From the cell containing the given text, extract its center point as [X, Y] coordinate. 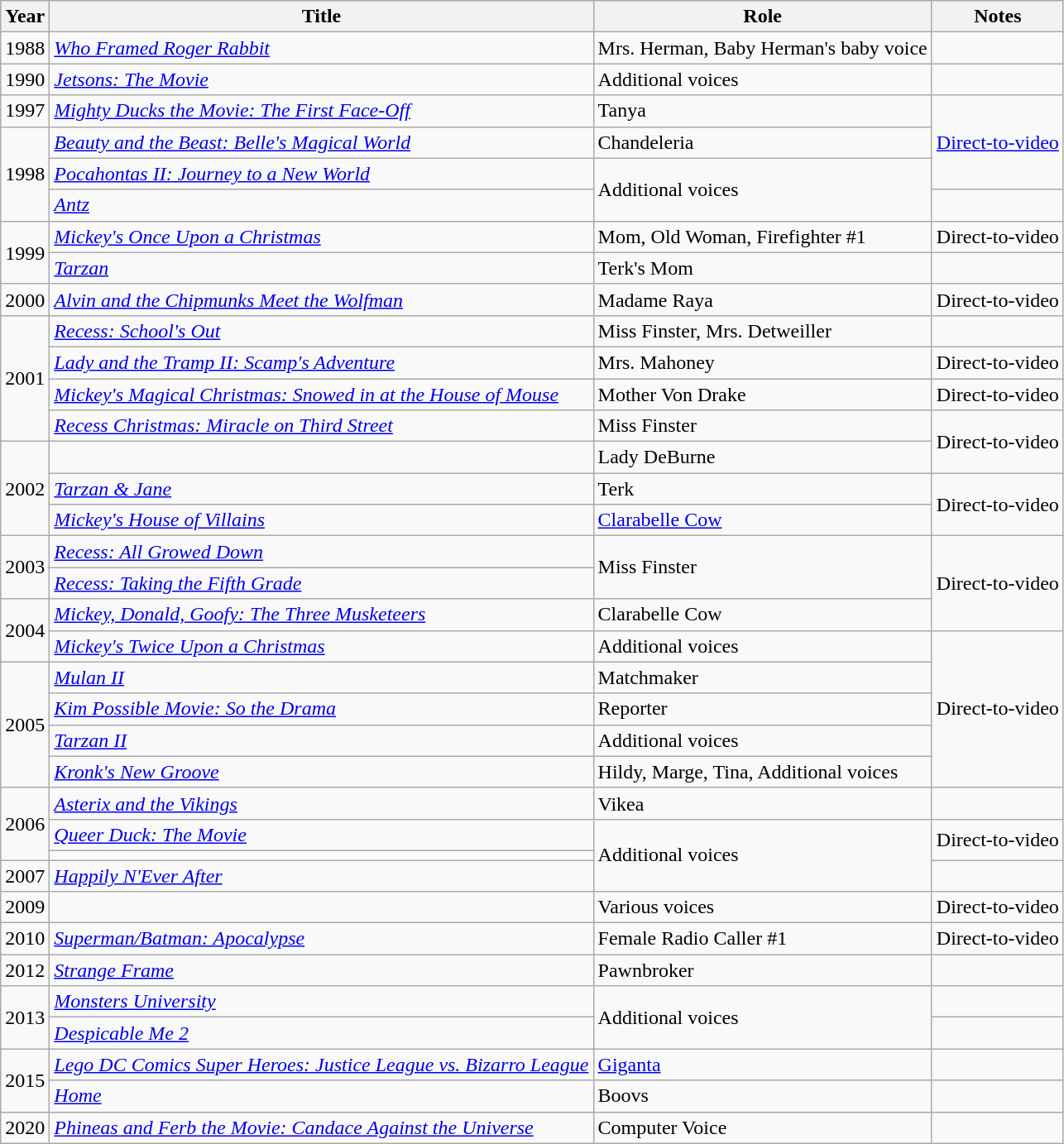
Pawnbroker [763, 970]
1998 [25, 174]
2020 [25, 1127]
Kronk's New Groove [321, 772]
Phineas and Ferb the Movie: Candace Against the Universe [321, 1127]
2013 [25, 1017]
Recess Christmas: Miracle on Third Street [321, 426]
Computer Voice [763, 1127]
Notes [998, 17]
Recess: All Growed Down [321, 552]
Year [25, 17]
Lego DC Comics Super Heroes: Justice League vs. Bizarro League [321, 1065]
Recess: School's Out [321, 331]
Tanya [763, 111]
Who Framed Roger Rabbit [321, 48]
2005 [25, 725]
Mrs. Mahoney [763, 362]
Mickey's Twice Upon a Christmas [321, 646]
Mighty Ducks the Movie: The First Face-Off [321, 111]
Hildy, Marge, Tina, Additional voices [763, 772]
2006 [25, 824]
Mickey's Magical Christmas: Snowed in at the House of Mouse [321, 395]
Asterix and the Vikings [321, 803]
Tarzan [321, 268]
Queer Duck: The Movie [321, 835]
Antz [321, 205]
2003 [25, 567]
Tarzan II [321, 740]
Female Radio Caller #1 [763, 939]
Title [321, 17]
Giganta [763, 1065]
Happily N'Ever After [321, 876]
Mom, Old Woman, Firefighter #1 [763, 237]
2015 [25, 1080]
Mickey's House of Villains [321, 520]
Mickey's Once Upon a Christmas [321, 237]
1997 [25, 111]
Tarzan & Jane [321, 489]
2009 [25, 907]
Reporter [763, 709]
Alvin and the Chipmunks Meet the Wolfman [321, 299]
Superman/Batman: Apocalypse [321, 939]
2004 [25, 630]
Various voices [763, 907]
2012 [25, 970]
Madame Raya [763, 299]
2002 [25, 489]
Vikea [763, 803]
1988 [25, 48]
Mickey, Donald, Goofy: The Three Musketeers [321, 615]
Terk's Mom [763, 268]
Beauty and the Beast: Belle's Magical World [321, 142]
1990 [25, 79]
Lady DeBurne [763, 457]
Jetsons: The Movie [321, 79]
Chandeleria [763, 142]
Pocahontas II: Journey to a New World [321, 174]
2010 [25, 939]
Strange Frame [321, 970]
Role [763, 17]
Matchmaker [763, 677]
Monsters University [321, 1002]
Kim Possible Movie: So the Drama [321, 709]
Lady and the Tramp II: Scamp's Adventure [321, 362]
Mother Von Drake [763, 395]
Mulan II [321, 677]
Home [321, 1096]
2000 [25, 299]
2001 [25, 378]
1999 [25, 252]
Miss Finster, Mrs. Detweiller [763, 331]
Recess: Taking the Fifth Grade [321, 583]
Despicable Me 2 [321, 1033]
Terk [763, 489]
Boovs [763, 1096]
Mrs. Herman, Baby Herman's baby voice [763, 48]
2007 [25, 876]
